Scan for the cell matching the given text and deliver its [X, Y] coordinate at center. 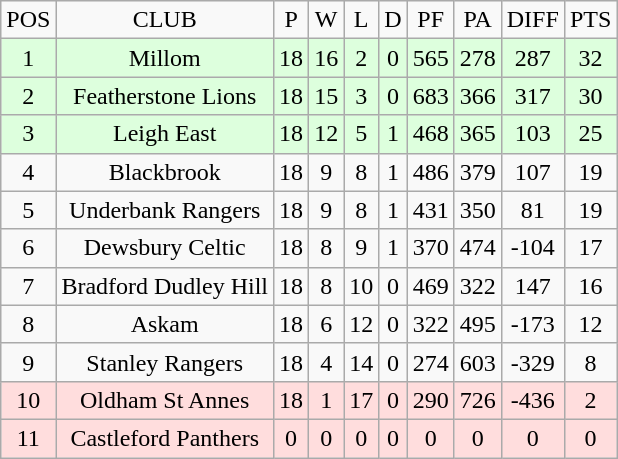
Featherstone Lions [165, 96]
-104 [532, 248]
317 [532, 96]
D [393, 20]
379 [478, 172]
468 [430, 134]
L [362, 20]
11 [28, 438]
103 [532, 134]
-436 [532, 400]
370 [430, 248]
P [292, 20]
278 [478, 58]
Castleford Panthers [165, 438]
CLUB [165, 20]
-173 [532, 324]
469 [430, 286]
474 [478, 248]
14 [362, 362]
431 [430, 210]
495 [478, 324]
Stanley Rangers [165, 362]
350 [478, 210]
W [326, 20]
486 [430, 172]
25 [590, 134]
Millom [165, 58]
366 [478, 96]
81 [532, 210]
287 [532, 58]
PA [478, 20]
Dewsbury Celtic [165, 248]
147 [532, 286]
Bradford Dudley Hill [165, 286]
683 [430, 96]
274 [430, 362]
Underbank Rangers [165, 210]
726 [478, 400]
DIFF [532, 20]
PF [430, 20]
Blackbrook [165, 172]
290 [430, 400]
603 [478, 362]
PTS [590, 20]
7 [28, 286]
Oldham St Annes [165, 400]
107 [532, 172]
365 [478, 134]
30 [590, 96]
-329 [532, 362]
Askam [165, 324]
POS [28, 20]
Leigh East [165, 134]
32 [590, 58]
565 [430, 58]
15 [326, 96]
